Detect which cell encompasses the target text, then output its (X, Y) center coordinate. 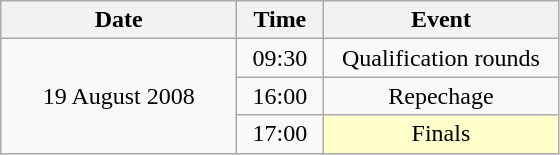
Finals (441, 134)
16:00 (280, 96)
Qualification rounds (441, 58)
Event (441, 20)
17:00 (280, 134)
Date (119, 20)
09:30 (280, 58)
Repechage (441, 96)
19 August 2008 (119, 96)
Time (280, 20)
